Return (X, Y) of the center of cell containing provided text 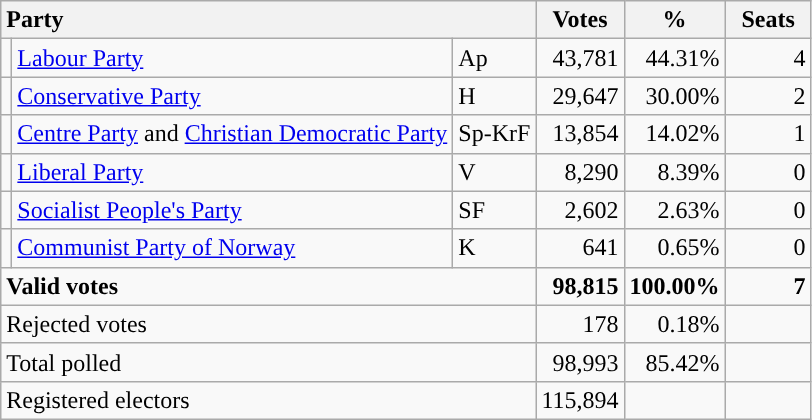
641 (580, 248)
30.00% (674, 96)
Socialist People's Party (232, 210)
100.00% (674, 286)
Valid votes (268, 286)
1 (768, 134)
Total polled (268, 362)
29,647 (580, 96)
Registered electors (268, 400)
85.42% (674, 362)
Votes (580, 20)
14.02% (674, 134)
8,290 (580, 172)
2.63% (674, 210)
2,602 (580, 210)
7 (768, 286)
Conservative Party (232, 96)
SF (494, 210)
13,854 (580, 134)
8.39% (674, 172)
0.65% (674, 248)
44.31% (674, 58)
Communist Party of Norway (232, 248)
178 (580, 324)
Centre Party and Christian Democratic Party (232, 134)
115,894 (580, 400)
Party (268, 20)
Ap (494, 58)
Rejected votes (268, 324)
4 (768, 58)
98,993 (580, 362)
% (674, 20)
Liberal Party (232, 172)
Seats (768, 20)
Sp-KrF (494, 134)
2 (768, 96)
Labour Party (232, 58)
98,815 (580, 286)
0.18% (674, 324)
43,781 (580, 58)
V (494, 172)
K (494, 248)
H (494, 96)
